Scan for the cell matching the given text and deliver its [x, y] coordinate at center. 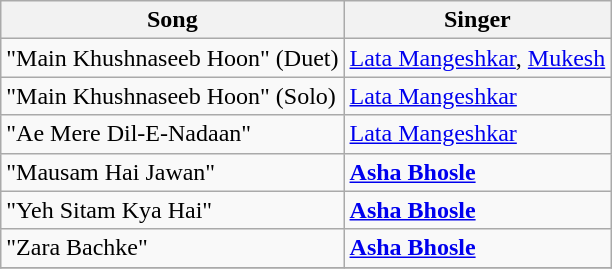
"Zara Bachke" [172, 248]
"Main Khushnaseeb Hoon" (Duet) [172, 58]
Singer [478, 20]
"Ae Mere Dil-E-Nadaan" [172, 134]
"Main Khushnaseeb Hoon" (Solo) [172, 96]
"Mausam Hai Jawan" [172, 172]
"Yeh Sitam Kya Hai" [172, 210]
Song [172, 20]
Lata Mangeshkar, Mukesh [478, 58]
